Return [X, Y] of the center of cell containing provided text 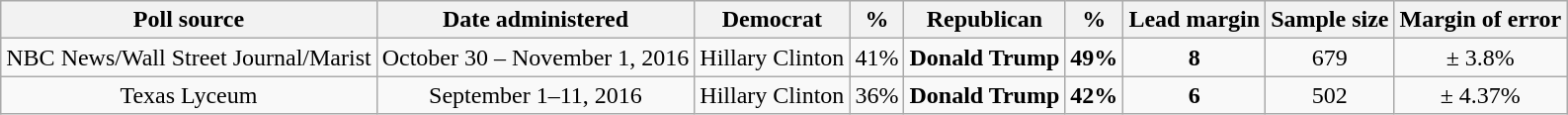
36% [877, 95]
September 1–11, 2016 [536, 95]
Sample size [1330, 20]
502 [1330, 95]
Margin of error [1480, 20]
Republican [984, 20]
41% [877, 57]
Poll source [189, 20]
± 3.8% [1480, 57]
± 4.37% [1480, 95]
679 [1330, 57]
NBC News/Wall Street Journal/Marist [189, 57]
Date administered [536, 20]
42% [1095, 95]
6 [1195, 95]
Lead margin [1195, 20]
October 30 – November 1, 2016 [536, 57]
Texas Lyceum [189, 95]
49% [1095, 57]
Democrat [773, 20]
8 [1195, 57]
